Return the (X, Y) coordinate for the center point of the cell that contains the specified text.  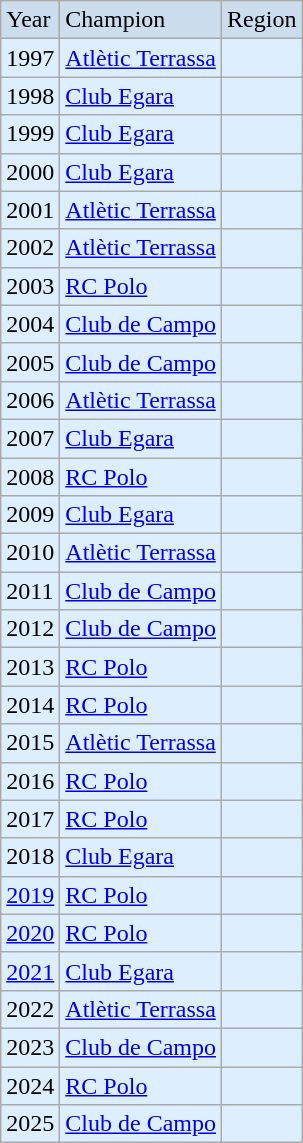
2009 (30, 515)
2002 (30, 248)
2017 (30, 819)
2019 (30, 895)
2011 (30, 591)
2022 (30, 1009)
2008 (30, 477)
2005 (30, 362)
2004 (30, 324)
2014 (30, 705)
Region (262, 20)
2003 (30, 286)
2000 (30, 172)
2006 (30, 400)
2023 (30, 1047)
2018 (30, 857)
2025 (30, 1124)
2016 (30, 781)
Year (30, 20)
2010 (30, 553)
2007 (30, 438)
2015 (30, 743)
1997 (30, 58)
2013 (30, 667)
2024 (30, 1085)
Champion (141, 20)
2012 (30, 629)
2001 (30, 210)
2020 (30, 933)
1999 (30, 134)
2021 (30, 971)
1998 (30, 96)
